For the text-containing cell, return its midpoint in [X, Y] coordinate format. 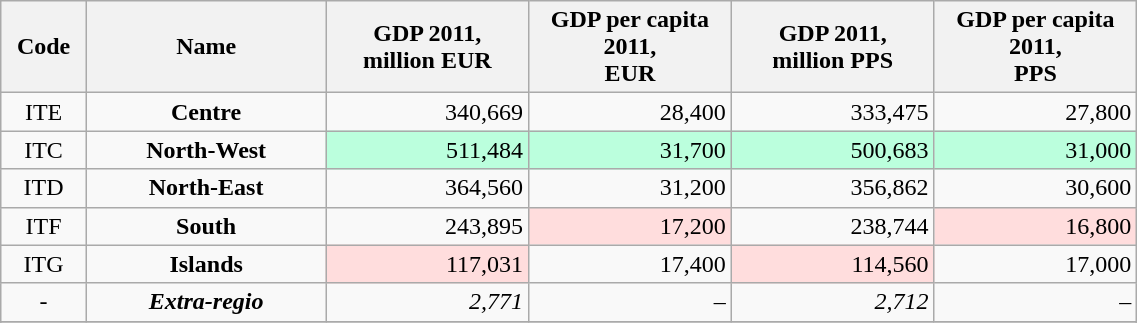
28,400 [630, 112]
500,683 [832, 150]
31,200 [630, 188]
GDP per capita 2011,EUR [630, 47]
2,712 [832, 302]
GDP 2011,million PPS [832, 47]
117,031 [428, 264]
17,000 [1036, 264]
238,744 [832, 226]
17,200 [630, 226]
243,895 [428, 226]
GDP per capita 2011,PPS [1036, 47]
North-West [206, 150]
ITG [44, 264]
Code [44, 47]
- [44, 302]
31,700 [630, 150]
16,800 [1036, 226]
ITD [44, 188]
31,000 [1036, 150]
ITF [44, 226]
364,560 [428, 188]
511,484 [428, 150]
340,669 [428, 112]
333,475 [832, 112]
114,560 [832, 264]
30,600 [1036, 188]
2,771 [428, 302]
27,800 [1036, 112]
Islands [206, 264]
ITC [44, 150]
17,400 [630, 264]
GDP 2011,million EUR [428, 47]
Name [206, 47]
Centre [206, 112]
North-East [206, 188]
ITE [44, 112]
Extra-regio [206, 302]
South [206, 226]
356,862 [832, 188]
